Return the [x, y] coordinate for the center point of the cell that contains the specified text.  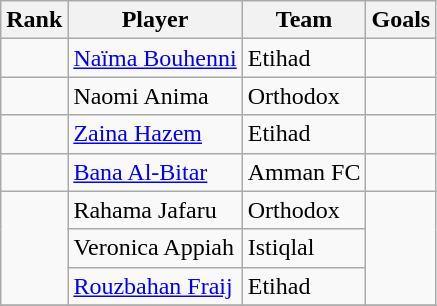
Zaina Hazem [155, 134]
Goals [401, 20]
Naïma Bouhenni [155, 58]
Veronica Appiah [155, 248]
Team [304, 20]
Naomi Anima [155, 96]
Player [155, 20]
Rouzbahan Fraij [155, 286]
Rank [34, 20]
Rahama Jafaru [155, 210]
Bana Al-Bitar [155, 172]
Amman FC [304, 172]
Istiqlal [304, 248]
